Extract the [x, y] coordinate from the center of the cell holding the provided text.  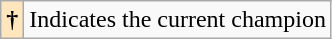
Indicates the current champion [178, 20]
† [12, 20]
